Search for the cell housing the specified text and yield its [X, Y] center coordinate. 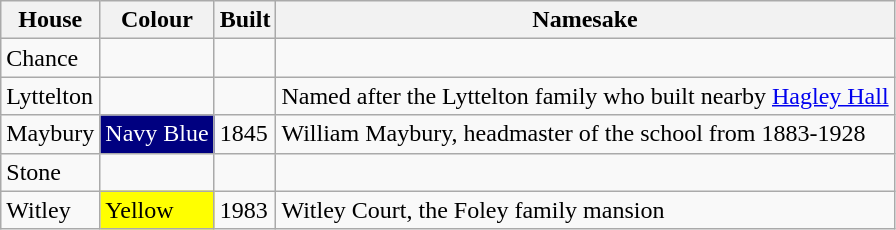
Stone [50, 172]
1983 [245, 210]
Navy Blue [157, 134]
Yellow [157, 210]
House [50, 20]
Witley Court, the Foley family mansion [585, 210]
1845 [245, 134]
Named after the Lyttelton family who built nearby Hagley Hall [585, 96]
Lyttelton [50, 96]
Built [245, 20]
Colour [157, 20]
William Maybury, headmaster of the school from 1883-1928 [585, 134]
Witley [50, 210]
Maybury [50, 134]
Chance [50, 58]
Namesake [585, 20]
